Output the (x, y) coordinate of the center of the cell containing the given text.  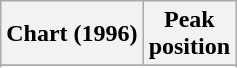
Peakposition (189, 34)
Chart (1996) (72, 34)
